Determine the [x, y] coordinate at the center of the cell enclosing the given text.  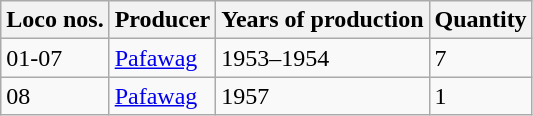
Years of production [322, 20]
1 [480, 96]
Quantity [480, 20]
08 [55, 96]
1953–1954 [322, 58]
1957 [322, 96]
Producer [162, 20]
Loco nos. [55, 20]
7 [480, 58]
01-07 [55, 58]
